For the text-containing cell, return its midpoint in (x, y) coordinate format. 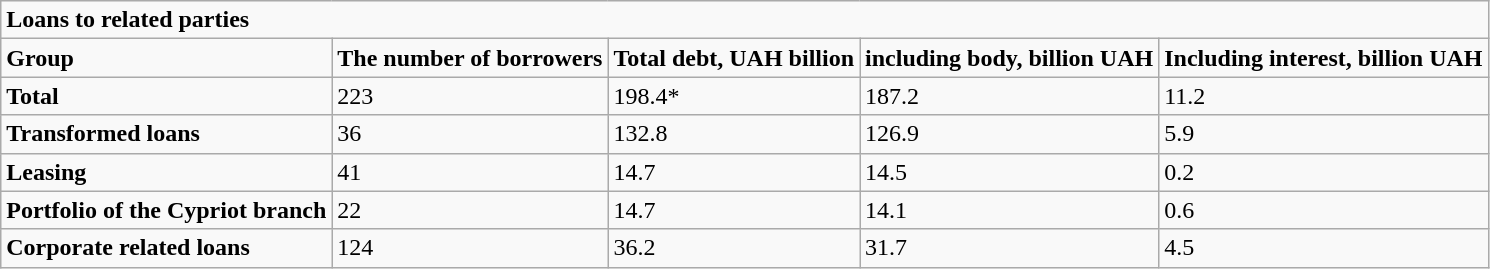
223 (470, 96)
Total debt, UAH billion (734, 58)
The number of borrowers (470, 58)
5.9 (1324, 134)
22 (470, 210)
198.4* (734, 96)
Portfolio of the Cypriot branch (166, 210)
36 (470, 134)
187.2 (1010, 96)
0.2 (1324, 172)
Group (166, 58)
Loans to related parties (744, 20)
Corporate related loans (166, 248)
Transformed loans (166, 134)
Including interest, billion UAH (1324, 58)
31.7 (1010, 248)
4.5 (1324, 248)
36.2 (734, 248)
0.6 (1324, 210)
11.2 (1324, 96)
41 (470, 172)
124 (470, 248)
14.1 (1010, 210)
Total (166, 96)
14.5 (1010, 172)
126.9 (1010, 134)
132.8 (734, 134)
Leasing (166, 172)
including body, billion UAH (1010, 58)
